From the cell containing the given text, extract its center point as (x, y) coordinate. 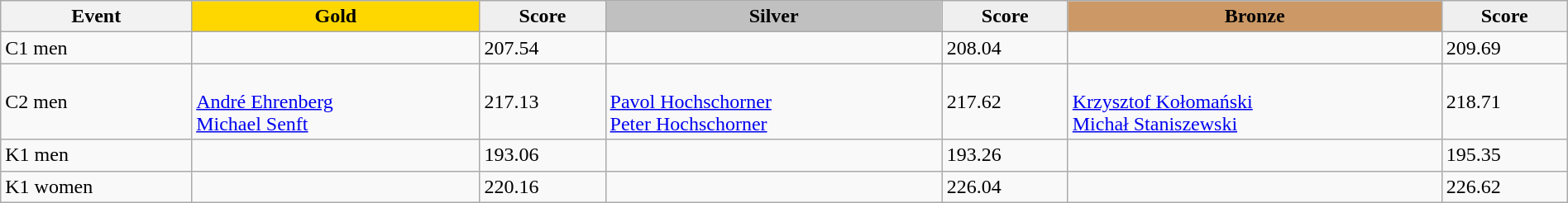
226.04 (1005, 186)
193.26 (1005, 155)
Event (96, 17)
207.54 (543, 48)
Silver (774, 17)
208.04 (1005, 48)
André EhrenbergMichael Senft (336, 101)
C1 men (96, 48)
C2 men (96, 101)
193.06 (543, 155)
217.13 (543, 101)
Bronze (1255, 17)
209.69 (1504, 48)
220.16 (543, 186)
K1 women (96, 186)
Krzysztof KołomańskiMichał Staniszewski (1255, 101)
Gold (336, 17)
Pavol HochschornerPeter Hochschorner (774, 101)
195.35 (1504, 155)
226.62 (1504, 186)
217.62 (1005, 101)
218.71 (1504, 101)
K1 men (96, 155)
